For the text-containing cell, return its midpoint in [x, y] coordinate format. 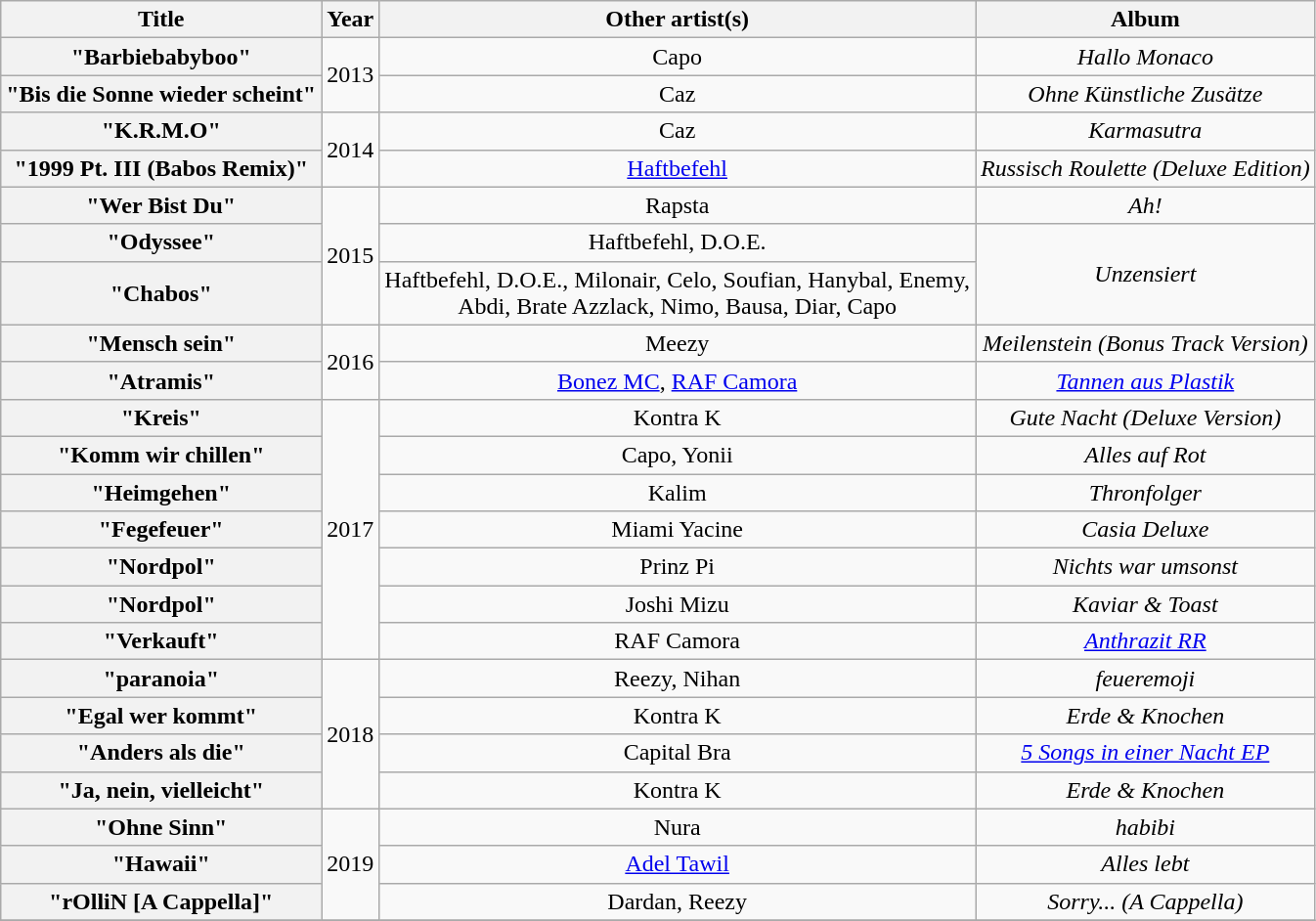
"Barbiebabyboo" [161, 57]
"Odyssee" [161, 242]
Thronfolger [1146, 492]
"Heimgehen" [161, 492]
Alles lebt [1146, 864]
Dardan, Reezy [678, 901]
Ah! [1146, 205]
"Mensch sein" [161, 343]
Meilenstein (Bonus Track Version) [1146, 343]
Kalim [678, 492]
RAF Camora [678, 641]
Hallo Monaco [1146, 57]
"rOlliN [A Cappella]" [161, 901]
Unzensiert [1146, 274]
Capo, Yonii [678, 455]
Prinz Pi [678, 567]
Meezy [678, 343]
Anthrazit RR [1146, 641]
Bonez MC, RAF Camora [678, 380]
5 Songs in einer Nacht EP [1146, 753]
Year [350, 20]
Tannen aus Plastik [1146, 380]
"Ohne Sinn" [161, 827]
habibi [1146, 827]
"Anders als die" [161, 753]
Haftbefehl, D.O.E. [678, 242]
Gute Nacht (Deluxe Version) [1146, 417]
Joshi Mizu [678, 604]
"Chabos" [161, 293]
Capo [678, 57]
2018 [350, 734]
2016 [350, 362]
Haftbefehl, D.O.E., Milonair, Celo, Soufian, Hanybal, Enemy,Abdi, Brate Azzlack, Nimo, Bausa, Diar, Capo [678, 293]
Russisch Roulette (Deluxe Edition) [1146, 168]
"1999 Pt. III (Babos Remix)" [161, 168]
"K.R.M.O" [161, 131]
Rapsta [678, 205]
"Hawaii" [161, 864]
Album [1146, 20]
Miami Yacine [678, 530]
"Komm wir chillen" [161, 455]
Ohne Künstliche Zusätze [1146, 94]
Adel Tawil [678, 864]
Nichts war umsonst [1146, 567]
Title [161, 20]
"paranoia" [161, 679]
"Fegefeuer" [161, 530]
Alles auf Rot [1146, 455]
Nura [678, 827]
Other artist(s) [678, 20]
feueremoji [1146, 679]
2014 [350, 150]
Karmasutra [1146, 131]
Sorry... (A Cappella) [1146, 901]
2015 [350, 256]
Casia Deluxe [1146, 530]
"Atramis" [161, 380]
"Kreis" [161, 417]
Kaviar & Toast [1146, 604]
"Verkauft" [161, 641]
"Ja, nein, vielleicht" [161, 790]
"Bis die Sonne wieder scheint" [161, 94]
2017 [350, 529]
2019 [350, 864]
Capital Bra [678, 753]
"Egal wer kommt" [161, 716]
Haftbefehl [678, 168]
Reezy, Nihan [678, 679]
2013 [350, 75]
"Wer Bist Du" [161, 205]
